Find where the given text appears and provide that cell's center as [X, Y] coordinate. 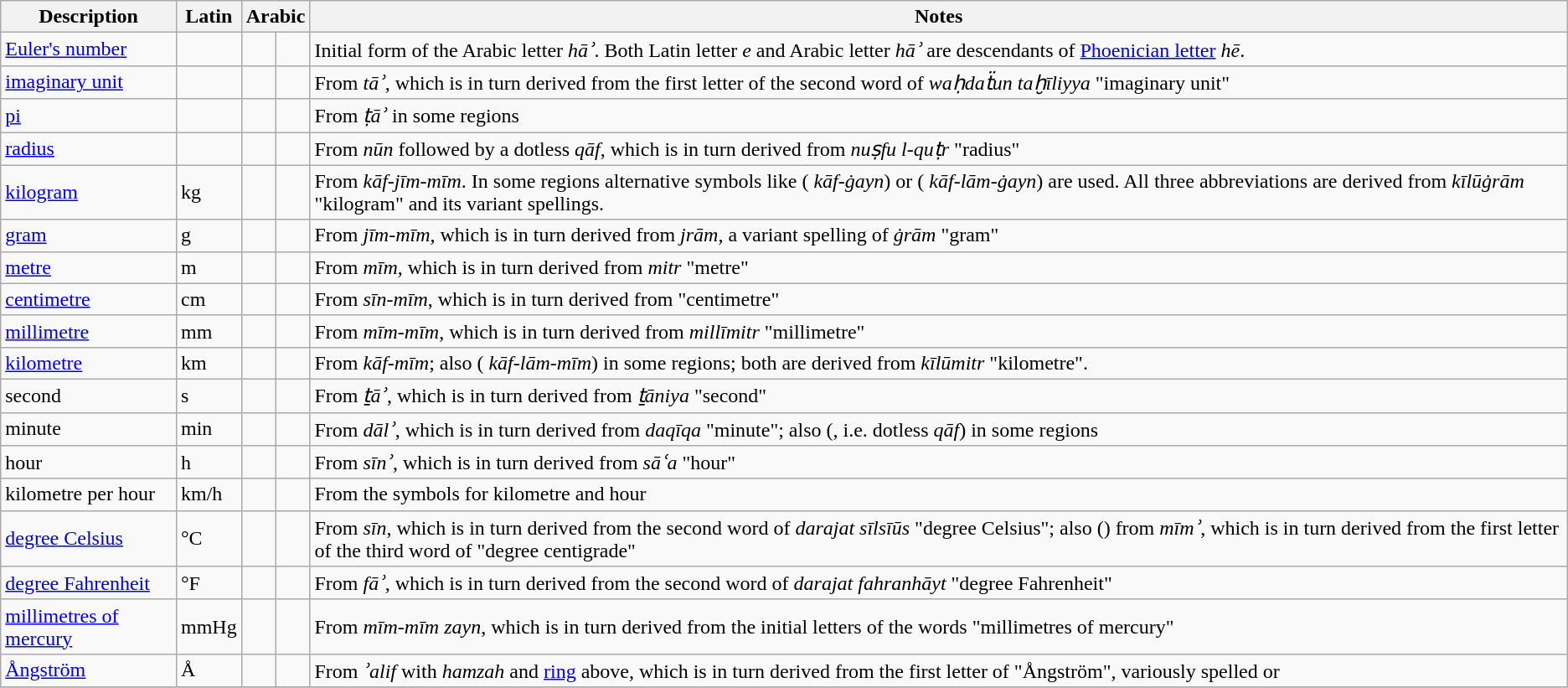
mmHg [209, 627]
millimetre [89, 331]
From sīn-mīm, which is in turn derived from "centimetre" [938, 299]
millimetres of mercury [89, 627]
From ʾalif with hamzah and ring above, which is in turn derived from the first letter of "Ångström", variously spelled or [938, 670]
From mīm-mīm zayn, which is in turn derived from the initial letters of the words "millimetres of mercury" [938, 627]
From fāʾ, which is in turn derived from the second word of darajat fahranhāyt "degree Fahrenheit" [938, 583]
cm [209, 299]
From mīm-mīm, which is in turn derived from millīmitr "millimetre" [938, 331]
degree Celsius [89, 538]
km [209, 363]
Description [89, 17]
s [209, 396]
min [209, 429]
m [209, 267]
From mīm, which is in turn derived from mitr "metre" [938, 267]
°F [209, 583]
Latin [209, 17]
From kāf-mīm; also ( kāf-lām-mīm) in some regions; both are derived from kīlūmitr "kilometre". [938, 363]
From jīm-mīm, which is in turn derived from jrām, a variant spelling of ġrām "gram" [938, 235]
From sīnʾ, which is in turn derived from sāʿa "hour" [938, 463]
From dālʾ, which is in turn derived from daqīqa "minute"; also (, i.e. dotless qāf) in some regions [938, 429]
kilometre [89, 363]
From nūn followed by a dotless qāf, which is in turn derived from nuṣfu l-quṭr "radius" [938, 149]
kilometre per hour [89, 494]
Arabic [276, 17]
°C [209, 538]
metre [89, 267]
imaginary unit [89, 82]
From ṯāʾ, which is in turn derived from ṯāniya "second" [938, 396]
degree Fahrenheit [89, 583]
h [209, 463]
pi [89, 116]
g [209, 235]
Å [209, 670]
centimetre [89, 299]
kg [209, 193]
minute [89, 429]
Notes [938, 17]
hour [89, 463]
Euler's number [89, 49]
From tāʾ, which is in turn derived from the first letter of the second word of waḥdaẗun taḫīliyya "imaginary unit" [938, 82]
second [89, 396]
km/h [209, 494]
gram [89, 235]
From the symbols for kilometre and hour [938, 494]
Initial form of the Arabic letter hāʾ. Both Latin letter e and Arabic letter hāʾ are descendants of Phoenician letter hē. [938, 49]
kilogram [89, 193]
radius [89, 149]
From ṭāʾ in some regions [938, 116]
mm [209, 331]
Ångström [89, 670]
